Detect which cell encompasses the target text, then output its (X, Y) center coordinate. 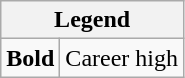
Career high (122, 58)
Legend (92, 20)
Bold (30, 58)
